Output the [X, Y] coordinate of the center of the cell containing the given text.  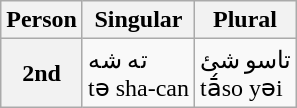
تاسو شئtā́so yəi [246, 73]
Plural [246, 20]
Singular [138, 20]
Person [42, 20]
2nd [42, 73]
ته شه tə sha-can [138, 73]
